From the cell containing the given text, extract its center point as (X, Y) coordinate. 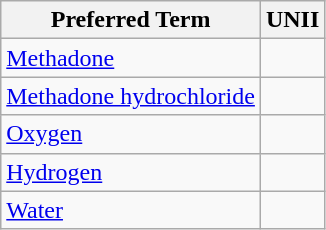
Oxygen (131, 134)
Preferred Term (131, 20)
UNII (292, 20)
Methadone (131, 58)
Water (131, 210)
Hydrogen (131, 172)
Methadone hydrochloride (131, 96)
